Scan for the cell matching the given text and deliver its [X, Y] coordinate at center. 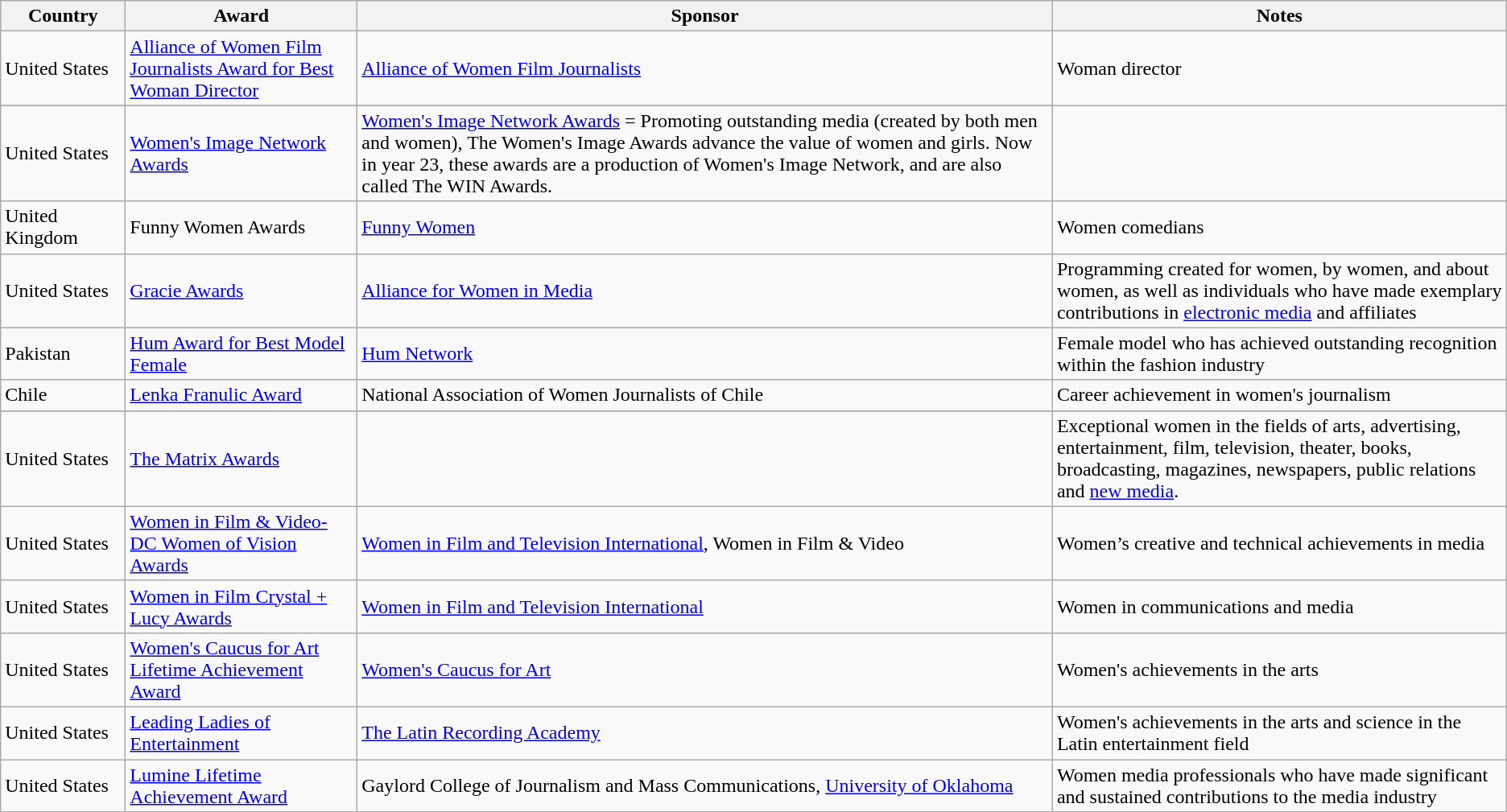
Chile [63, 395]
Pakistan [63, 354]
Women in communications and media [1279, 607]
Gaylord College of Journalism and Mass Communications, University of Oklahoma [705, 785]
Alliance for Women in Media [705, 291]
Gracie Awards [242, 291]
Women's Image Network Awards [242, 153]
Women's achievements in the arts and science in the Latin entertainment field [1279, 732]
Women in Film and Television International [705, 607]
Funny Women Awards [242, 227]
Women's Caucus for Art Lifetime Achievement Award [242, 670]
Women's achievements in the arts [1279, 670]
Women comedians [1279, 227]
United Kingdom [63, 227]
Notes [1279, 16]
Country [63, 16]
Women media professionals who have made significant and sustained contributions to the media industry [1279, 785]
Women in Film & Video-DC Women of Vision Awards [242, 543]
National Association of Women Journalists of Chile [705, 395]
Lumine Lifetime Achievement Award [242, 785]
Women’s creative and technical achievements in media [1279, 543]
Award [242, 16]
The Matrix Awards [242, 459]
Female model who has achieved outstanding recognition within the fashion industry [1279, 354]
Sponsor [705, 16]
Women in Film Crystal + Lucy Awards [242, 607]
Women's Caucus for Art [705, 670]
Funny Women [705, 227]
Hum Network [705, 354]
Alliance of Women Film Journalists Award for Best Woman Director [242, 68]
Hum Award for Best Model Female [242, 354]
Career achievement in women's journalism [1279, 395]
The Latin Recording Academy [705, 732]
Woman director [1279, 68]
Lenka Franulic Award [242, 395]
Leading Ladies of Entertainment [242, 732]
Alliance of Women Film Journalists [705, 68]
Women in Film and Television International, Women in Film & Video [705, 543]
